Detect which cell encompasses the target text, then output its [x, y] center coordinate. 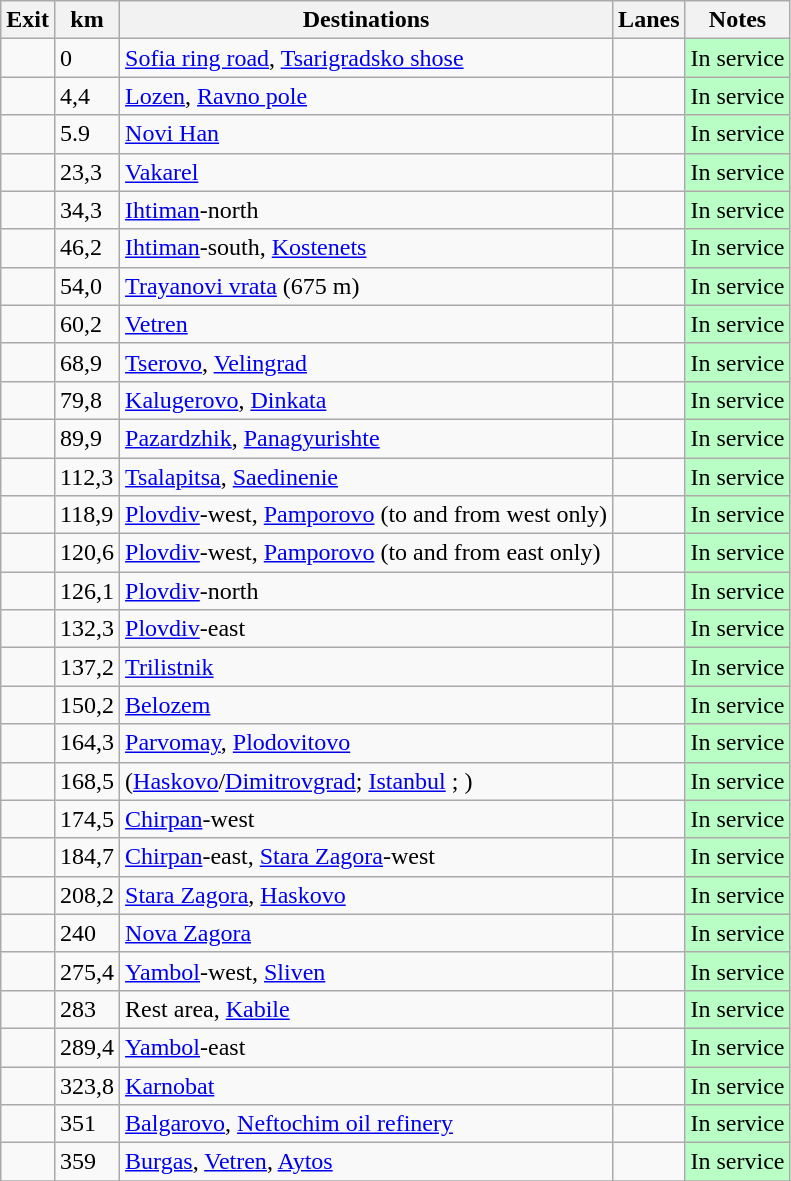
Vakarel [366, 172]
68,9 [86, 362]
Novi Han [366, 134]
126,1 [86, 591]
137,2 [86, 667]
Notes [738, 20]
23,3 [86, 172]
164,3 [86, 743]
Parvomay, Plodovitovo [366, 743]
Balgarovo, Neftochim oil refinery [366, 1124]
46,2 [86, 248]
Chirpan-east, Stara Zagora-west [366, 857]
Pazardzhik, Panagyurishte [366, 438]
Belozem [366, 705]
323,8 [86, 1085]
Vetren [366, 324]
Plovdiv-west, Pamporovo (to and from west only) [366, 515]
132,3 [86, 629]
0 [86, 58]
(Haskovo/Dimitrovgrad; Istanbul ; ) [366, 781]
Ihtiman-north [366, 210]
34,3 [86, 210]
54,0 [86, 286]
4,4 [86, 96]
Trayanovi vrata (675 m) [366, 286]
Stara Zagora, Haskovo [366, 895]
km [86, 20]
351 [86, 1124]
Tserovo, Velingrad [366, 362]
112,3 [86, 477]
Yambol-west, Sliven [366, 971]
Karnobat [366, 1085]
Destinations [366, 20]
Nova Zagora [366, 933]
Burgas, Vetren, Aytos [366, 1162]
Lozen, Ravno pole [366, 96]
208,2 [86, 895]
359 [86, 1162]
Kalugerovo, Dinkata [366, 400]
Trilistnik [366, 667]
Exit [28, 20]
Tsalapitsa, Saedinenie [366, 477]
Chirpan-west [366, 819]
120,6 [86, 553]
118,9 [86, 515]
289,4 [86, 1047]
Sofia ring road, Tsarigradsko shose [366, 58]
79,8 [86, 400]
184,7 [86, 857]
Plovdiv-west, Pamporovo (to and from east only) [366, 553]
Lanes [649, 20]
Plovdiv-north [366, 591]
5.9 [86, 134]
240 [86, 933]
275,4 [86, 971]
Plovdiv-east [366, 629]
174,5 [86, 819]
60,2 [86, 324]
Yambol-east [366, 1047]
168,5 [86, 781]
283 [86, 1009]
89,9 [86, 438]
Rest area, Kabile [366, 1009]
Ihtiman-south, Kostenets [366, 248]
150,2 [86, 705]
